Scan for the cell matching the given text and deliver its [X, Y] coordinate at center. 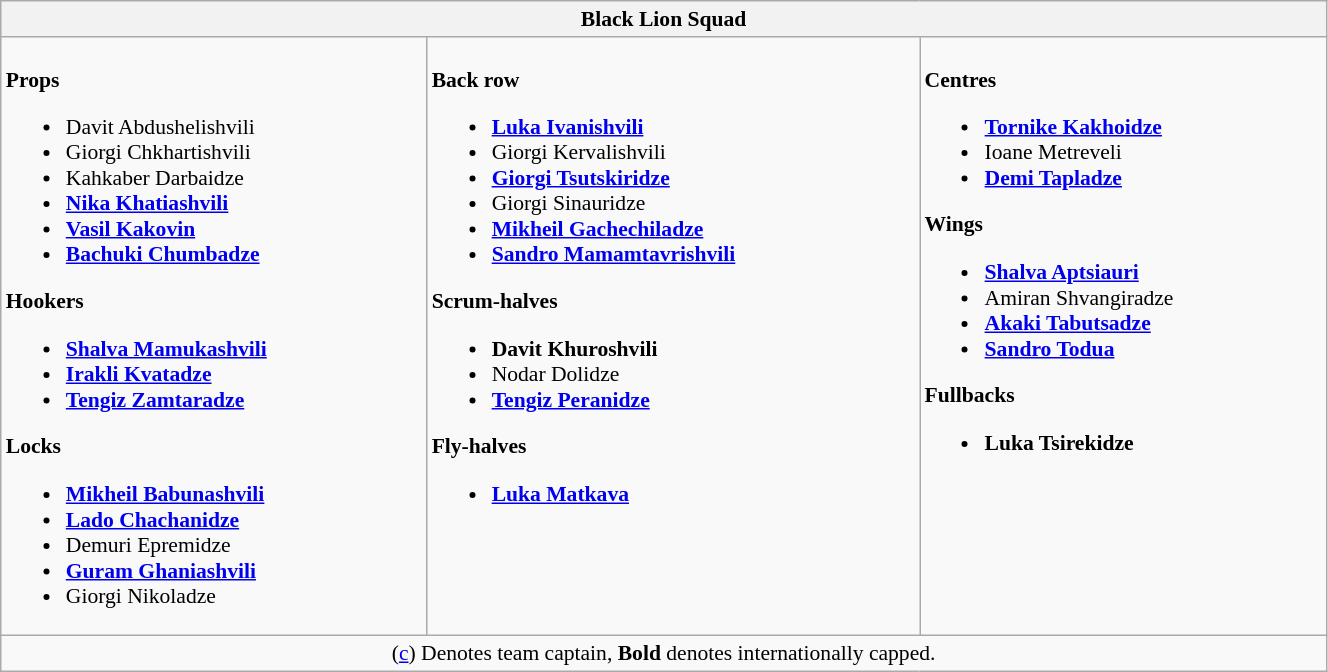
(c) Denotes team captain, Bold denotes internationally capped. [664, 653]
Black Lion Squad [664, 19]
